Detect which cell encompasses the target text, then output its [x, y] center coordinate. 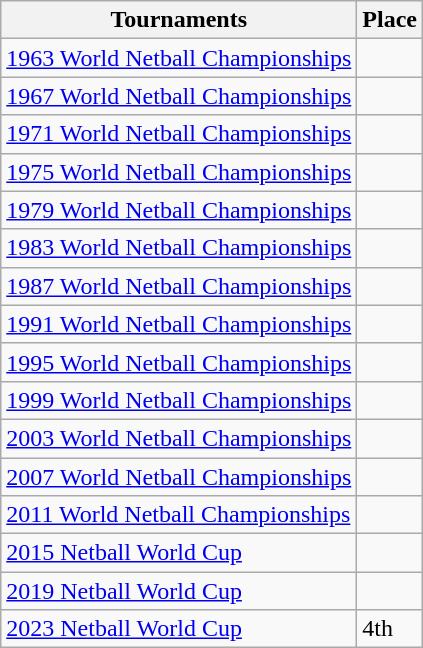
1983 World Netball Championships [179, 248]
1995 World Netball Championships [179, 362]
1975 World Netball Championships [179, 172]
1963 World Netball Championships [179, 58]
2003 World Netball Championships [179, 438]
1967 World Netball Championships [179, 96]
2011 World Netball Championships [179, 515]
2019 Netball World Cup [179, 591]
Tournaments [179, 20]
2023 Netball World Cup [179, 629]
1979 World Netball Championships [179, 210]
Place [390, 20]
2015 Netball World Cup [179, 553]
2007 World Netball Championships [179, 477]
1971 World Netball Championships [179, 134]
1987 World Netball Championships [179, 286]
1999 World Netball Championships [179, 400]
1991 World Netball Championships [179, 324]
4th [390, 629]
